Capture the cell that displays the provided text and extract its [X, Y] central coordinate. 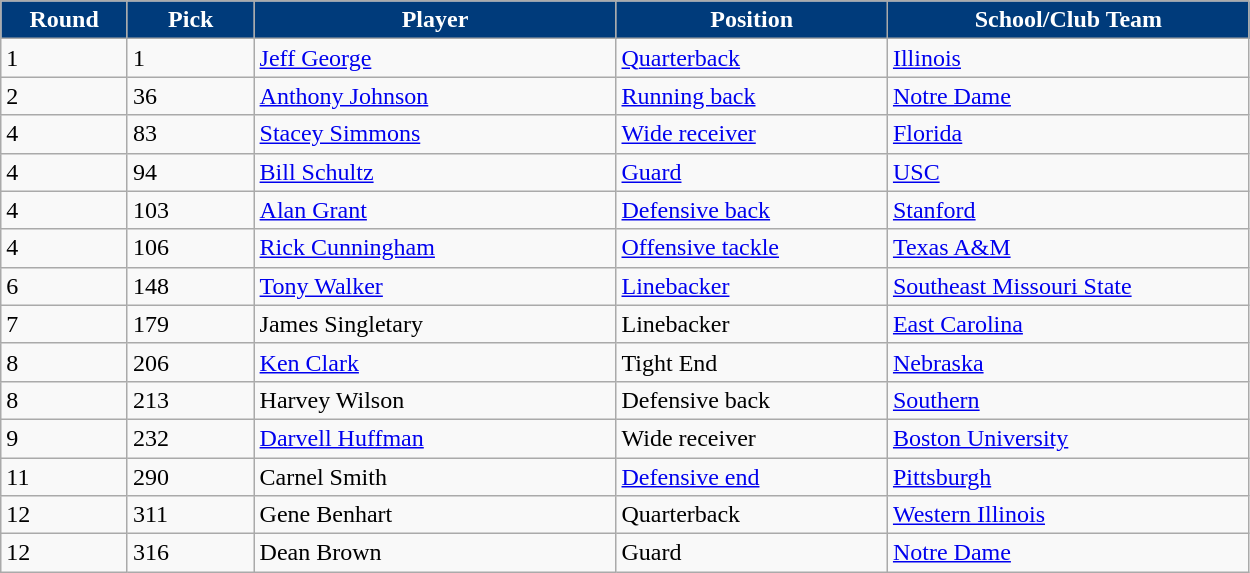
Stacey Simmons [435, 134]
Carnel Smith [435, 477]
Ken Clark [435, 362]
36 [190, 96]
Florida [1068, 134]
Bill Schultz [435, 172]
Western Illinois [1068, 515]
Running back [752, 96]
USC [1068, 172]
Southern [1068, 400]
2 [64, 96]
School/Club Team [1068, 20]
Anthony Johnson [435, 96]
6 [64, 286]
213 [190, 400]
206 [190, 362]
Rick Cunningham [435, 248]
Offensive tackle [752, 248]
311 [190, 515]
Harvey Wilson [435, 400]
Nebraska [1068, 362]
Darvell Huffman [435, 438]
232 [190, 438]
Pittsburgh [1068, 477]
7 [64, 324]
Tight End [752, 362]
Southeast Missouri State [1068, 286]
East Carolina [1068, 324]
Illinois [1068, 58]
Defensive end [752, 477]
290 [190, 477]
Boston University [1068, 438]
Player [435, 20]
103 [190, 210]
Jeff George [435, 58]
Tony Walker [435, 286]
Alan Grant [435, 210]
316 [190, 553]
James Singletary [435, 324]
Gene Benhart [435, 515]
83 [190, 134]
Pick [190, 20]
Texas A&M [1068, 248]
Dean Brown [435, 553]
11 [64, 477]
94 [190, 172]
Round [64, 20]
Position [752, 20]
179 [190, 324]
9 [64, 438]
106 [190, 248]
Stanford [1068, 210]
148 [190, 286]
